Detect which cell encompasses the target text, then output its [x, y] center coordinate. 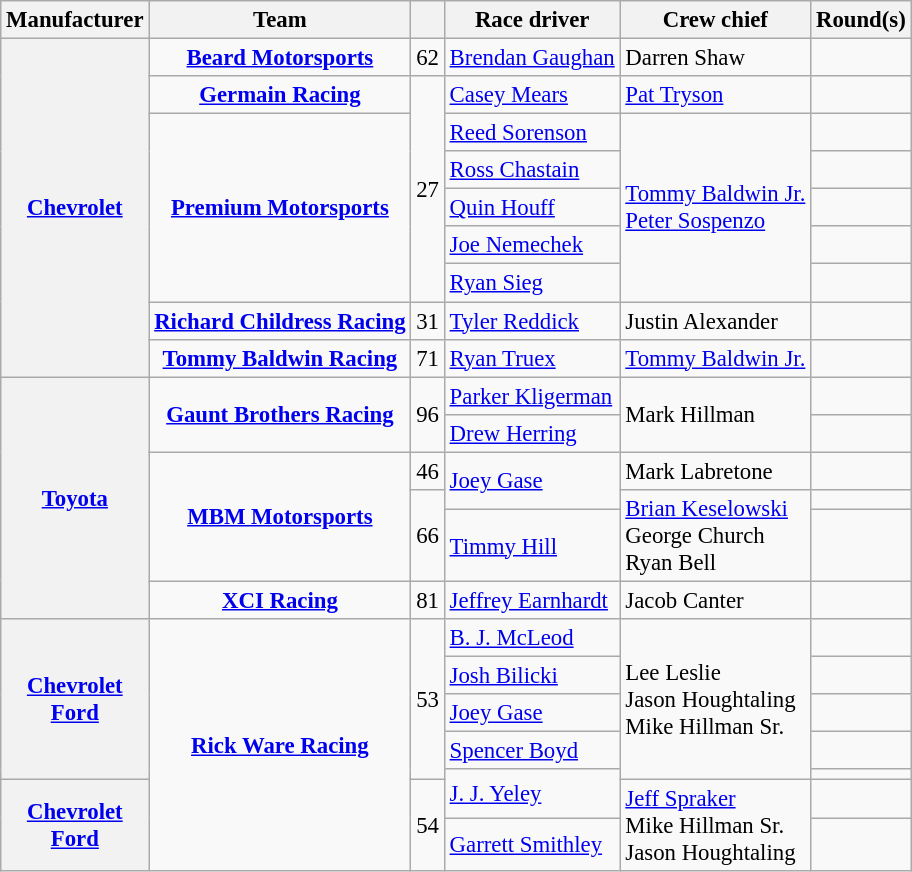
66 [428, 536]
Premium Motorsports [280, 208]
Gaunt Brothers Racing [280, 414]
Germain Racing [280, 95]
Joe Nemechek [532, 245]
31 [428, 321]
Josh Bilicki [532, 675]
Tommy Baldwin Jr. Peter Sospenzo [716, 208]
MBM Motorsports [280, 516]
96 [428, 414]
Tyler Reddick [532, 321]
Chevrolet [75, 208]
Rick Ware Racing [280, 746]
XCI Racing [280, 600]
Spencer Boyd [532, 751]
Mark Labretone [716, 471]
Brendan Gaughan [532, 58]
Beard Motorsports [280, 58]
Crew chief [716, 20]
Tommy Baldwin Racing [280, 358]
Toyota [75, 498]
Jeff Spraker Mike Hillman Sr. Jason Houghtaling [716, 826]
Drew Herring [532, 433]
Lee Leslie Jason Houghtaling Mike Hillman Sr. [716, 700]
Manufacturer [75, 20]
Darren Shaw [716, 58]
Team [280, 20]
B. J. McLeod [532, 638]
Quin Houff [532, 208]
Brian Keselowski George Church Ryan Bell [716, 536]
53 [428, 700]
J. J. Yeley [532, 794]
Tommy Baldwin Jr. [716, 358]
Race driver [532, 20]
Parker Kligerman [532, 396]
Reed Sorenson [532, 133]
Jacob Canter [716, 600]
62 [428, 58]
Richard Childress Racing [280, 321]
Garrett Smithley [532, 844]
Ryan Sieg [532, 283]
Round(s) [861, 20]
Ryan Truex [532, 358]
Timmy Hill [532, 546]
71 [428, 358]
Casey Mears [532, 95]
Ross Chastain [532, 170]
Pat Tryson [716, 95]
Mark Hillman [716, 414]
54 [428, 826]
Jeffrey Earnhardt [532, 600]
81 [428, 600]
Justin Alexander [716, 321]
27 [428, 189]
46 [428, 471]
